Locate the cell with the specified text and output its (X, Y) center coordinate. 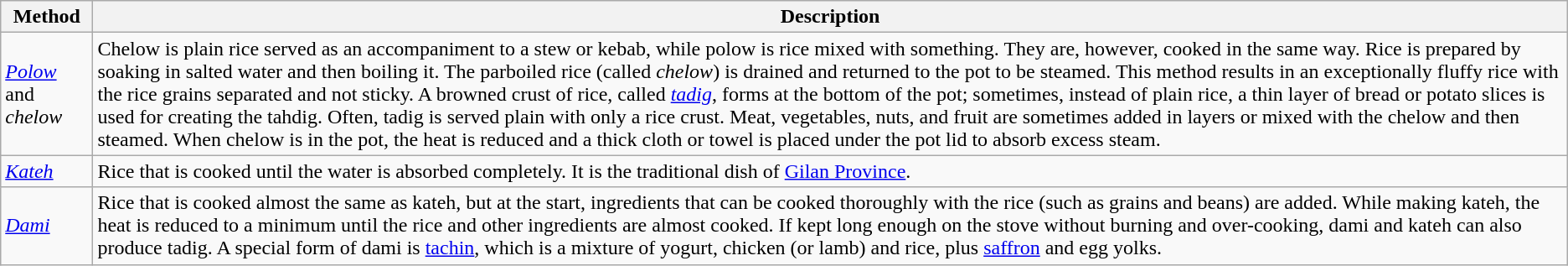
Description (830, 17)
Method (47, 17)
Polow and chelow (47, 94)
Rice that is cooked until the water is absorbed completely. It is the traditional dish of Gilan Province. (830, 171)
Kateh (47, 171)
Dami (47, 226)
